Search for the cell housing the specified text and yield its [x, y] center coordinate. 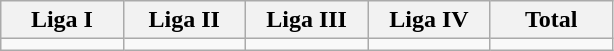
Liga III [306, 20]
Liga II [184, 20]
Total [551, 20]
Liga I [62, 20]
Liga IV [429, 20]
